Provide the (X, Y) coordinate of the cell's center where the given text is located.  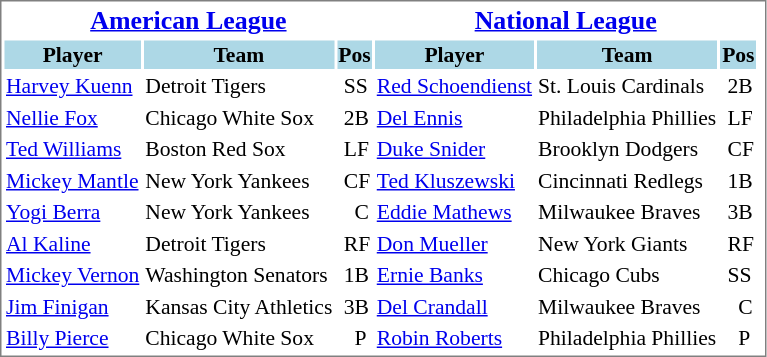
Ted Kluszewski (454, 180)
Al Kaline (72, 244)
Del Crandall (454, 306)
Washington Senators (239, 275)
Mickey Mantle (72, 180)
Billy Pierce (72, 338)
Ernie Banks (454, 275)
Kansas City Athletics (239, 306)
Mickey Vernon (72, 275)
Harvey Kuenn (72, 86)
New York Giants (628, 244)
Nellie Fox (72, 118)
Don Mueller (454, 244)
National League (566, 20)
American League (188, 20)
Robin Roberts (454, 338)
Del Ennis (454, 118)
Cincinnati Redlegs (628, 180)
Duke Snider (454, 149)
St. Louis Cardinals (628, 86)
Brooklyn Dodgers (628, 149)
Yogi Berra (72, 212)
Boston Red Sox (239, 149)
Eddie Mathews (454, 212)
Chicago Cubs (628, 275)
Red Schoendienst (454, 86)
Ted Williams (72, 149)
Jim Finigan (72, 306)
